Find where the given text appears and provide that cell's center as [x, y] coordinate. 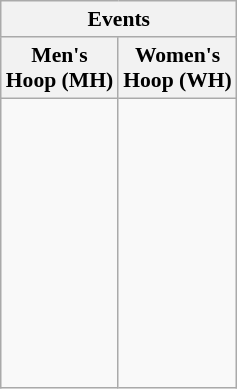
Men'sHoop (MH) [60, 68]
Women'sHoop (WH) [178, 68]
Events [119, 19]
